Return [X, Y] of the center of cell containing provided text 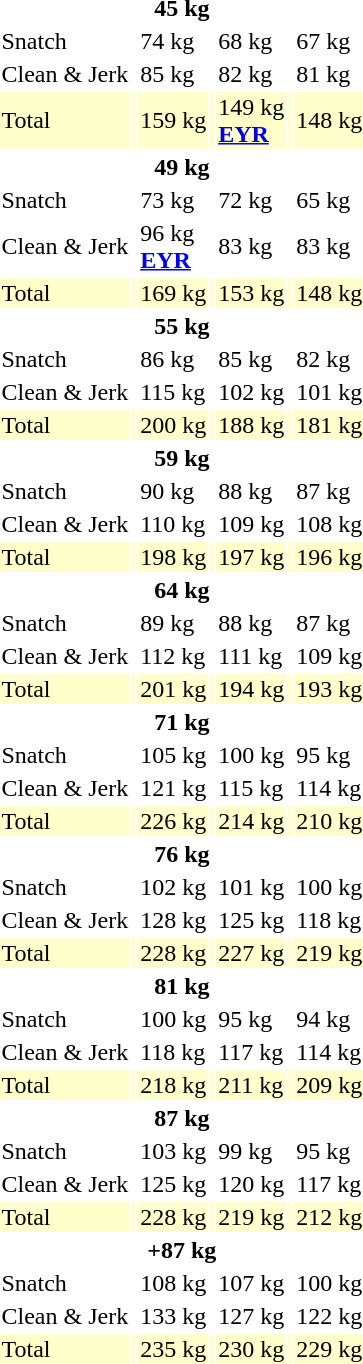
107 kg [252, 1283]
73 kg [174, 200]
149 kgEYR [252, 120]
127 kg [252, 1316]
109 kg [252, 524]
68 kg [252, 41]
128 kg [174, 920]
153 kg [252, 293]
89 kg [174, 623]
218 kg [174, 1085]
169 kg [174, 293]
86 kg [174, 359]
214 kg [252, 821]
121 kg [174, 788]
235 kg [174, 1349]
227 kg [252, 953]
99 kg [252, 1151]
194 kg [252, 689]
74 kg [174, 41]
82 kg [252, 74]
133 kg [174, 1316]
188 kg [252, 425]
83 kg [252, 246]
95 kg [252, 1019]
211 kg [252, 1085]
117 kg [252, 1052]
198 kg [174, 557]
108 kg [174, 1283]
90 kg [174, 491]
159 kg [174, 120]
201 kg [174, 689]
219 kg [252, 1217]
226 kg [174, 821]
72 kg [252, 200]
112 kg [174, 656]
120 kg [252, 1184]
118 kg [174, 1052]
110 kg [174, 524]
197 kg [252, 557]
111 kg [252, 656]
103 kg [174, 1151]
200 kg [174, 425]
96 kgEYR [174, 246]
105 kg [174, 755]
101 kg [252, 887]
230 kg [252, 1349]
